Scan for the cell matching the given text and deliver its [x, y] coordinate at center. 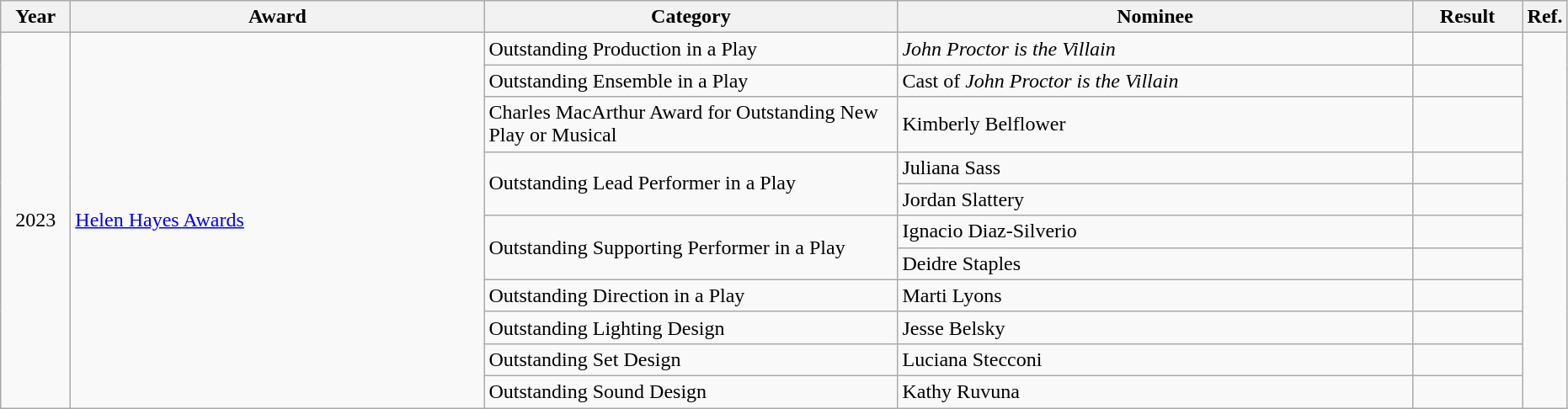
Award [278, 17]
Ignacio Diaz-Silverio [1155, 231]
Cast of John Proctor is the Villain [1155, 81]
Marti Lyons [1155, 295]
2023 [35, 220]
Outstanding Lighting Design [691, 327]
Helen Hayes Awards [278, 220]
Outstanding Direction in a Play [691, 295]
Jordan Slattery [1155, 199]
Outstanding Ensemble in a Play [691, 81]
John Proctor is the Villain [1155, 49]
Year [35, 17]
Charles MacArthur Award for Outstanding New Play or Musical [691, 125]
Outstanding Sound Design [691, 391]
Outstanding Set Design [691, 359]
Luciana Stecconi [1155, 359]
Juliana Sass [1155, 167]
Kathy Ruvuna [1155, 391]
Outstanding Production in a Play [691, 49]
Category [691, 17]
Ref. [1544, 17]
Result [1467, 17]
Nominee [1155, 17]
Outstanding Supporting Performer in a Play [691, 247]
Outstanding Lead Performer in a Play [691, 183]
Deidre Staples [1155, 263]
Kimberly Belflower [1155, 125]
Jesse Belsky [1155, 327]
